Identify which cell holds the provided text, then report its (x, y) central coordinate. 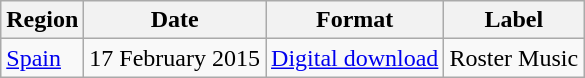
Date (175, 20)
Format (355, 20)
17 February 2015 (175, 58)
Roster Music (514, 58)
Digital download (355, 58)
Spain (42, 58)
Region (42, 20)
Label (514, 20)
